From the cell containing the given text, extract its center point as (X, Y) coordinate. 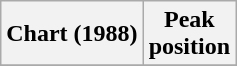
Peakposition (189, 34)
Chart (1988) (72, 34)
